Find where the given text appears and provide that cell's center as [x, y] coordinate. 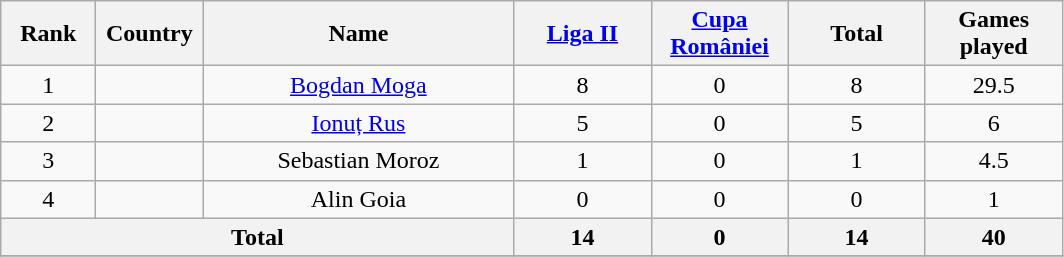
Ionuț Rus [358, 123]
6 [994, 123]
3 [48, 161]
40 [994, 237]
4.5 [994, 161]
Bogdan Moga [358, 85]
4 [48, 199]
29.5 [994, 85]
Games played [994, 34]
Alin Goia [358, 199]
Sebastian Moroz [358, 161]
Country [150, 34]
Cupa României [720, 34]
Name [358, 34]
Liga II [582, 34]
Rank [48, 34]
2 [48, 123]
